Extract the [X, Y] coordinate from the center of the cell holding the provided text.  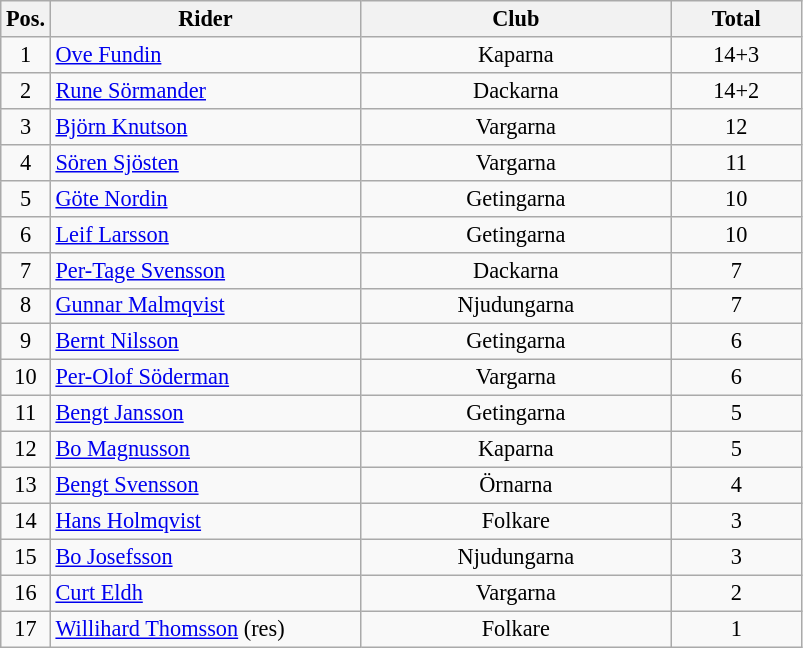
Göte Nordin [205, 198]
Rune Sörmander [205, 90]
Bo Magnusson [205, 450]
Pos. [26, 19]
Bengt Svensson [205, 485]
Leif Larsson [205, 234]
Per-Olof Söderman [205, 378]
15 [26, 557]
Per-Tage Svensson [205, 270]
13 [26, 485]
9 [26, 342]
Total [736, 19]
Ove Fundin [205, 55]
Örnarna [516, 485]
Rider [205, 19]
14+2 [736, 90]
Bernt Nilsson [205, 342]
Gunnar Malmqvist [205, 306]
Hans Holmqvist [205, 521]
Club [516, 19]
17 [26, 629]
14+3 [736, 55]
8 [26, 306]
Bengt Jansson [205, 414]
Bo Josefsson [205, 557]
Curt Eldh [205, 593]
Björn Knutson [205, 126]
Willihard Thomsson (res) [205, 629]
16 [26, 593]
Sören Sjösten [205, 162]
14 [26, 521]
